Scan for the cell matching the given text and deliver its (x, y) coordinate at center. 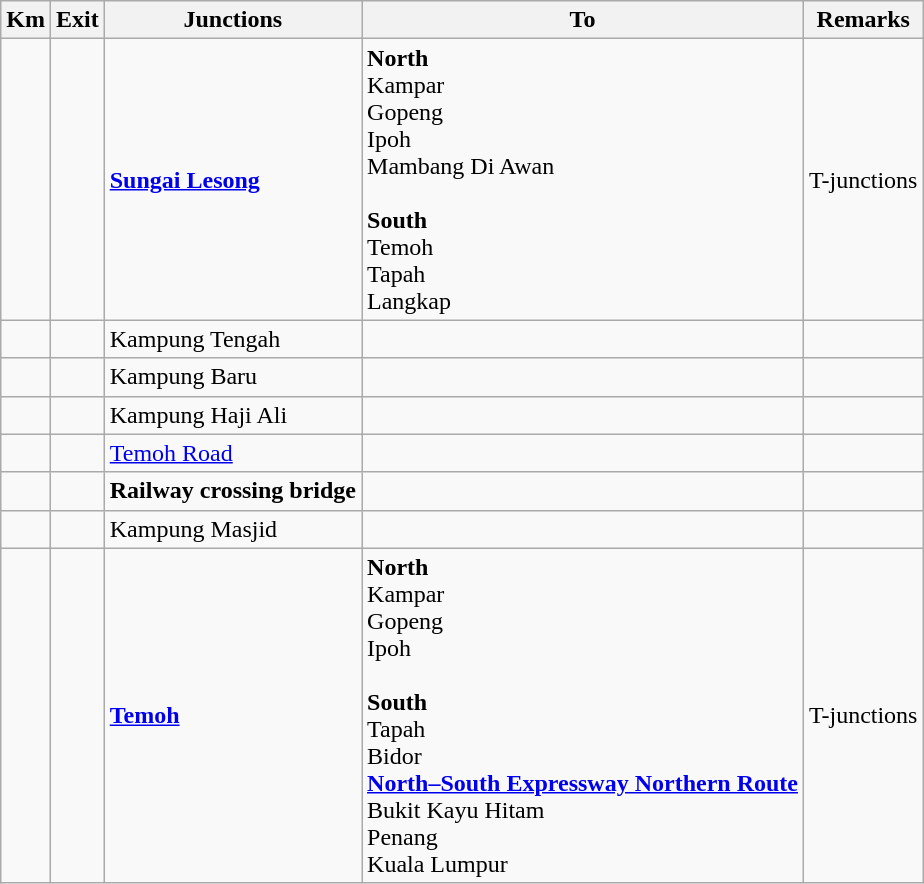
Kampung Baru (232, 377)
Kampung Haji Ali (232, 415)
To (583, 20)
Exit (77, 20)
Temoh (232, 716)
Railway crossing bridge (232, 491)
Kampung Tengah (232, 339)
Temoh Road (232, 453)
Km (26, 20)
North Kampar Gopeng IpohSouth Tapah Bidor North–South Expressway Northern RouteBukit Kayu HitamPenangKuala Lumpur (583, 716)
Kampung Masjid (232, 529)
Junctions (232, 20)
Sungai Lesong (232, 180)
North Kampar Gopeng Ipoh Mambang Di AwanSouth Temoh Tapah Langkap (583, 180)
Remarks (863, 20)
